Identify which cell holds the provided text, then report its [x, y] central coordinate. 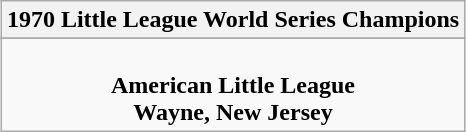
American Little LeagueWayne, New Jersey [232, 85]
1970 Little League World Series Champions [232, 20]
